Search for the cell housing the specified text and yield its [x, y] center coordinate. 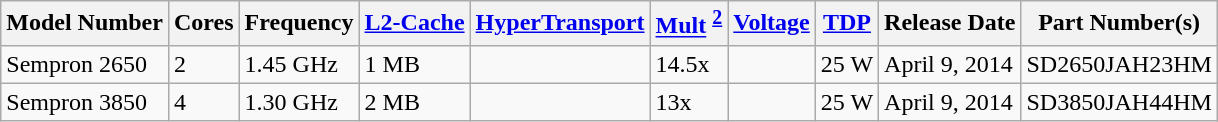
HyperTransport [560, 24]
13x [689, 102]
1.30 GHz [299, 102]
4 [204, 102]
Part Number(s) [1119, 24]
Sempron 2650 [85, 64]
SD2650JAH23HM [1119, 64]
SD3850JAH44HM [1119, 102]
Model Number [85, 24]
1 MB [414, 64]
Sempron 3850 [85, 102]
2 [204, 64]
L2-Cache [414, 24]
Mult 2 [689, 24]
Cores [204, 24]
TDP [846, 24]
Frequency [299, 24]
Voltage [772, 24]
Release Date [950, 24]
1.45 GHz [299, 64]
2 MB [414, 102]
14.5x [689, 64]
